Output the [x, y] coordinate of the center of the cell containing the given text.  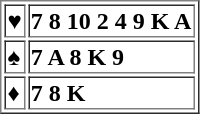
7 8 10 2 4 9 K A [112, 20]
7 A 8 K 9 [112, 56]
♦ [14, 92]
7 8 K [112, 92]
♥ [14, 20]
♠ [14, 56]
